For the text-containing cell, return its midpoint in [X, Y] coordinate format. 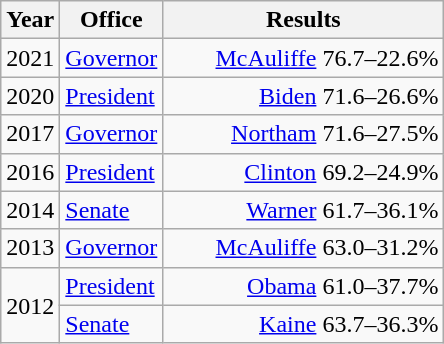
Obama 61.0–37.7% [304, 286]
Biden 71.6–26.6% [304, 96]
2016 [30, 172]
Clinton 69.2–24.9% [304, 172]
2021 [30, 58]
McAuliffe 63.0–31.2% [304, 248]
Office [112, 20]
Results [304, 20]
2013 [30, 248]
Kaine 63.7–36.3% [304, 324]
Year [30, 20]
2017 [30, 134]
2020 [30, 96]
McAuliffe 76.7–22.6% [304, 58]
2012 [30, 305]
Northam 71.6–27.5% [304, 134]
2014 [30, 210]
Warner 61.7–36.1% [304, 210]
